Identify which cell holds the provided text, then report its [x, y] central coordinate. 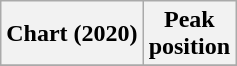
Chart (2020) [72, 34]
Peakposition [189, 34]
